Output the (x, y) coordinate of the center of the cell containing the given text.  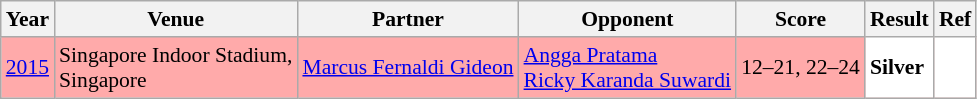
2015 (28, 68)
Venue (176, 19)
Marcus Fernaldi Gideon (408, 68)
Singapore Indoor Stadium,Singapore (176, 68)
Score (800, 19)
Angga Pratama Ricky Karanda Suwardi (628, 68)
Ref (955, 19)
Year (28, 19)
Opponent (628, 19)
12–21, 22–24 (800, 68)
Silver (900, 68)
Result (900, 19)
Partner (408, 19)
